Return [X, Y] of the center of cell containing provided text 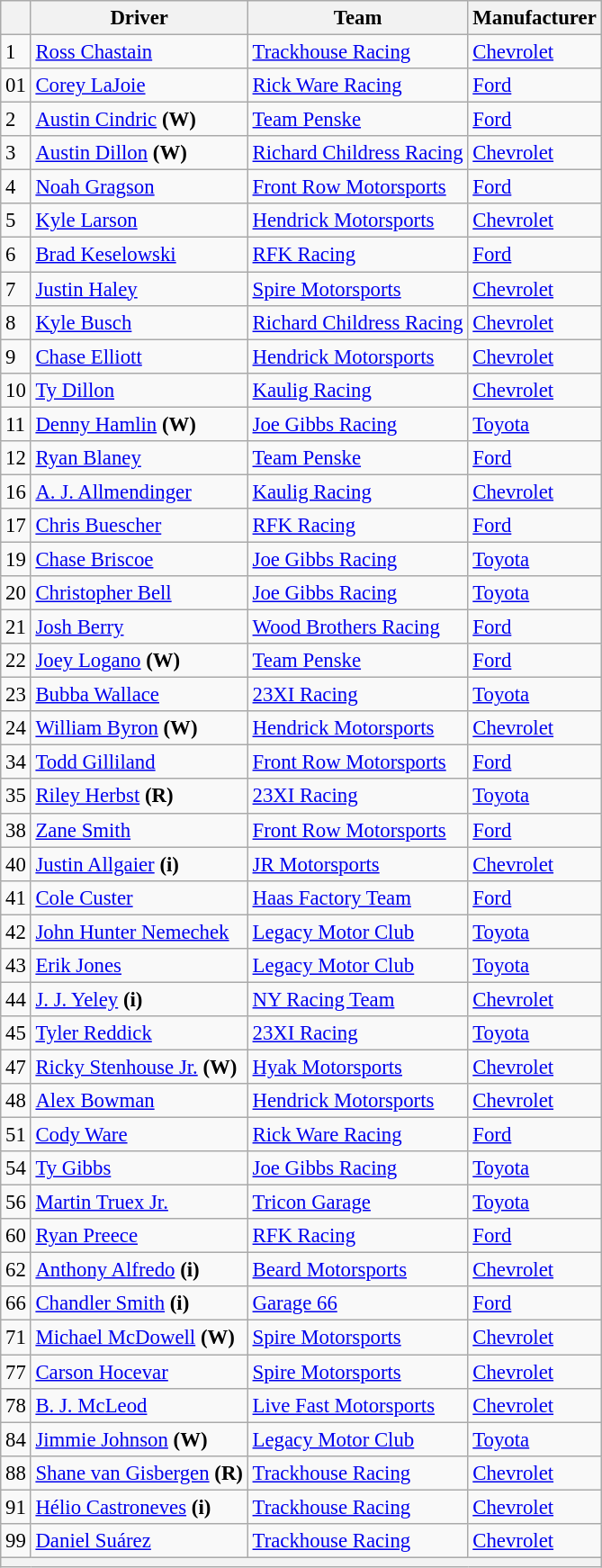
4 [16, 187]
Kyle Busch [139, 322]
34 [16, 762]
Anthony Alfredo (i) [139, 1270]
Shane van Gisbergen (R) [139, 1473]
Brad Keselowski [139, 255]
21 [16, 627]
5 [16, 221]
Team [358, 18]
88 [16, 1473]
William Byron (W) [139, 728]
23 [16, 695]
Ross Chastain [139, 52]
Driver [139, 18]
Ty Dillon [139, 390]
3 [16, 153]
47 [16, 1067]
Ty Gibbs [139, 1168]
Carson Hocevar [139, 1372]
B. J. McLeod [139, 1405]
1 [16, 52]
2 [16, 120]
Riley Herbst (R) [139, 797]
Beard Motorsports [358, 1270]
Denny Hamlin (W) [139, 424]
77 [16, 1372]
Cody Ware [139, 1135]
Michael McDowell (W) [139, 1338]
6 [16, 255]
19 [16, 559]
38 [16, 830]
Haas Factory Team [358, 897]
NY Racing Team [358, 999]
11 [16, 424]
Live Fast Motorsports [358, 1405]
Erik Jones [139, 966]
Cole Custer [139, 897]
John Hunter Nemechek [139, 932]
43 [16, 966]
Chandler Smith (i) [139, 1304]
91 [16, 1507]
Garage 66 [358, 1304]
40 [16, 864]
Martin Truex Jr. [139, 1203]
Jimmie Johnson (W) [139, 1439]
Ryan Preece [139, 1236]
20 [16, 593]
Hélio Castroneves (i) [139, 1507]
Tyler Reddick [139, 1033]
44 [16, 999]
Christopher Bell [139, 593]
66 [16, 1304]
01 [16, 86]
62 [16, 1270]
Bubba Wallace [139, 695]
78 [16, 1405]
Austin Cindric (W) [139, 120]
54 [16, 1168]
84 [16, 1439]
48 [16, 1101]
Chris Buescher [139, 526]
7 [16, 289]
Hyak Motorsports [358, 1067]
10 [16, 390]
Manufacturer [535, 18]
60 [16, 1236]
9 [16, 356]
Austin Dillon (W) [139, 153]
Justin Haley [139, 289]
Wood Brothers Racing [358, 627]
Daniel Suárez [139, 1541]
17 [16, 526]
35 [16, 797]
42 [16, 932]
Ricky Stenhouse Jr. (W) [139, 1067]
Ryan Blaney [139, 458]
Noah Gragson [139, 187]
JR Motorsports [358, 864]
Justin Allgaier (i) [139, 864]
A. J. Allmendinger [139, 491]
Joey Logano (W) [139, 661]
71 [16, 1338]
99 [16, 1541]
8 [16, 322]
Chase Elliott [139, 356]
22 [16, 661]
Corey LaJoie [139, 86]
Kyle Larson [139, 221]
J. J. Yeley (i) [139, 999]
Tricon Garage [358, 1203]
56 [16, 1203]
41 [16, 897]
Todd Gilliland [139, 762]
12 [16, 458]
Josh Berry [139, 627]
Zane Smith [139, 830]
Alex Bowman [139, 1101]
51 [16, 1135]
24 [16, 728]
Chase Briscoe [139, 559]
16 [16, 491]
45 [16, 1033]
